Identify which cell holds the provided text, then report its [X, Y] central coordinate. 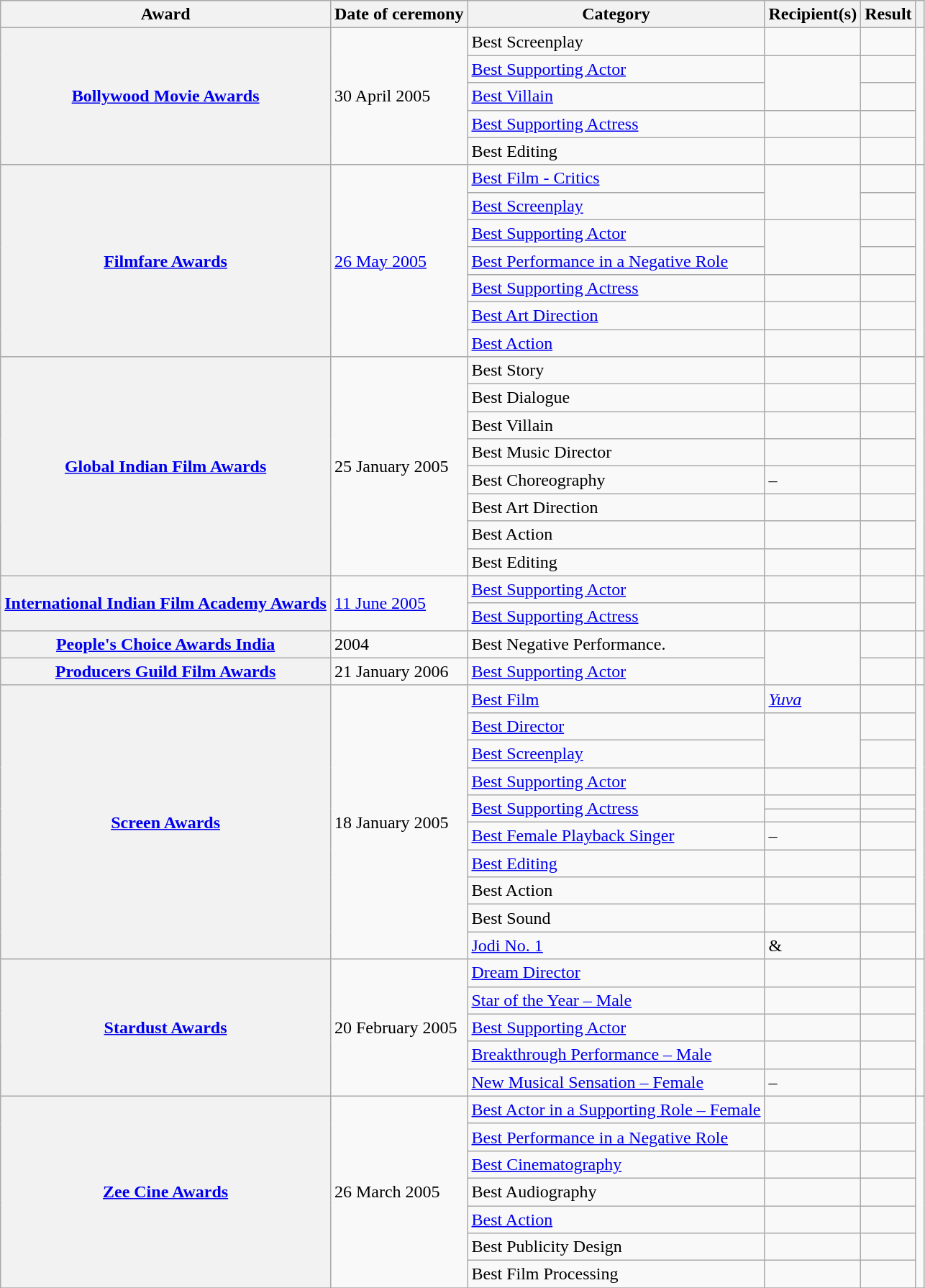
20 February 2005 [398, 1028]
Best Dialogue [616, 398]
Best Film Processing [616, 1274]
Best Actor in a Supporting Role – Female [616, 1110]
25 January 2005 [398, 466]
Category [616, 14]
Global Indian Film Awards [165, 466]
Best Publicity Design [616, 1247]
Filmfare Awards [165, 260]
Screen Awards [165, 822]
21 January 2006 [398, 671]
Zee Cine Awards [165, 1192]
Dream Director [616, 973]
26 March 2005 [398, 1192]
Best Choreography [616, 480]
Best Director [616, 726]
Producers Guild Film Awards [165, 671]
Best Negative Performance. [616, 644]
Best Audiography [616, 1192]
International Indian Film Academy Awards [165, 603]
11 June 2005 [398, 603]
Best Music Director [616, 453]
New Musical Sensation – Female [616, 1082]
Best Film [616, 699]
Yuva [813, 699]
People's Choice Awards India [165, 644]
Breakthrough Performance – Male [616, 1055]
18 January 2005 [398, 822]
Jodi No. 1 [616, 945]
Result [888, 14]
Best Film - Critics [616, 178]
2004 [398, 644]
30 April 2005 [398, 96]
Award [165, 14]
Bollywood Movie Awards [165, 96]
& [813, 945]
Stardust Awards [165, 1028]
Date of ceremony [398, 14]
Recipient(s) [813, 14]
26 May 2005 [398, 260]
Best Cinematography [616, 1164]
Star of the Year – Male [616, 1000]
Best Story [616, 371]
Best Sound [616, 918]
Best Female Playback Singer [616, 836]
